Provide the (x, y) coordinate of the cell's center where the given text is located.  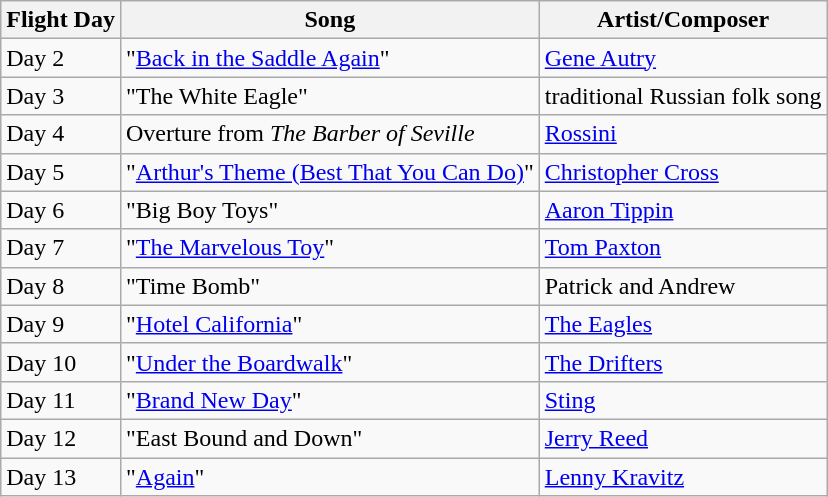
Day 8 (61, 286)
"Hotel California" (330, 324)
Day 2 (61, 58)
Day 11 (61, 400)
"Again" (330, 477)
Patrick and Andrew (683, 286)
Day 12 (61, 438)
Day 9 (61, 324)
Christopher Cross (683, 172)
Sting (683, 400)
The Drifters (683, 362)
"Under the Boardwalk" (330, 362)
"Back in the Saddle Again" (330, 58)
Day 7 (61, 248)
"Brand New Day" (330, 400)
"The Marvelous Toy" (330, 248)
Day 13 (61, 477)
Flight Day (61, 20)
Day 6 (61, 210)
Jerry Reed (683, 438)
Gene Autry (683, 58)
Day 5 (61, 172)
traditional Russian folk song (683, 96)
"Big Boy Toys" (330, 210)
"Arthur's Theme (Best That You Can Do)" (330, 172)
Day 4 (61, 134)
Artist/Composer (683, 20)
Tom Paxton (683, 248)
Lenny Kravitz (683, 477)
"Time Bomb" (330, 286)
Day 3 (61, 96)
"The White Eagle" (330, 96)
Rossini (683, 134)
Day 10 (61, 362)
Aaron Tippin (683, 210)
"East Bound and Down" (330, 438)
Song (330, 20)
Overture from The Barber of Seville (330, 134)
The Eagles (683, 324)
